Capture the cell that displays the provided text and extract its [x, y] central coordinate. 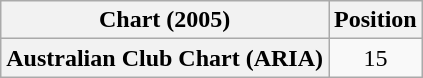
Position [375, 20]
Chart (2005) [165, 20]
Australian Club Chart (ARIA) [165, 58]
15 [375, 58]
